Provide the (X, Y) coordinate of the cell's center where the given text is located.  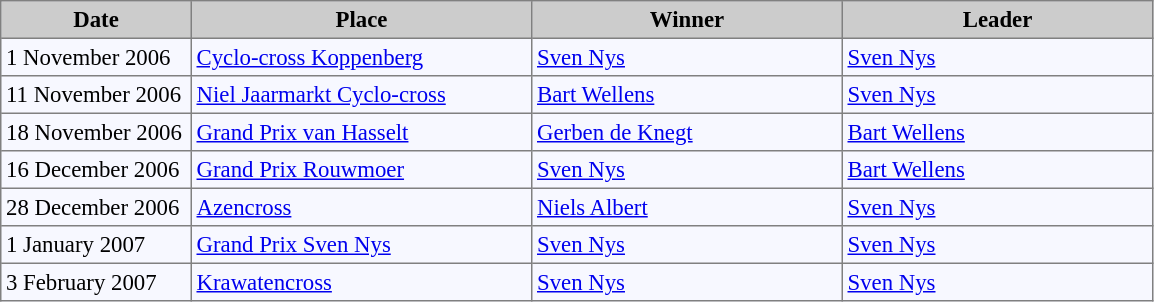
Cyclo-cross Koppenberg (361, 57)
Grand Prix Sven Nys (361, 245)
Krawatencross (361, 282)
Place (361, 20)
3 February 2007 (96, 282)
1 November 2006 (96, 57)
Date (96, 20)
Niels Albert (687, 207)
11 November 2006 (96, 95)
Niel Jaarmarkt Cyclo-cross (361, 95)
Leader (997, 20)
Gerben de Knegt (687, 132)
Grand Prix Rouwmoer (361, 170)
16 December 2006 (96, 170)
1 January 2007 (96, 245)
Azencross (361, 207)
18 November 2006 (96, 132)
Grand Prix van Hasselt (361, 132)
Winner (687, 20)
28 December 2006 (96, 207)
